Return the (x, y) coordinate for the center point of the cell that contains the specified text.  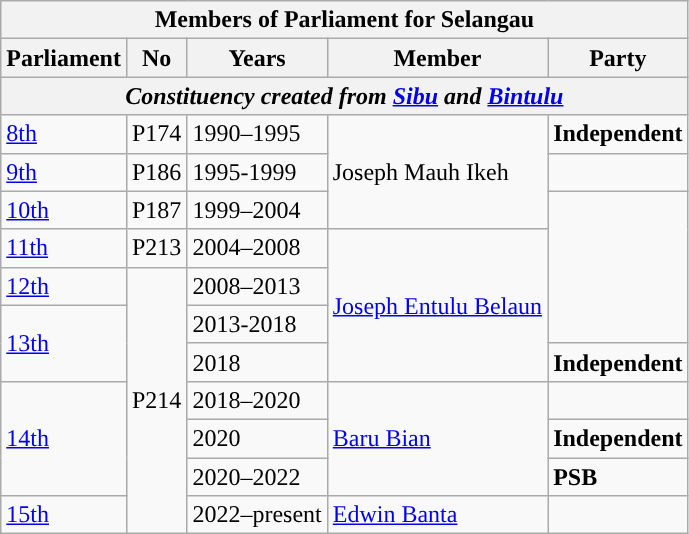
10th (64, 210)
2018–2020 (257, 400)
Edwin Banta (437, 515)
2008–2013 (257, 286)
9th (64, 172)
15th (64, 515)
Constituency created from Sibu and Bintulu (344, 96)
2020 (257, 438)
Party (618, 58)
P213 (156, 248)
14th (64, 438)
PSB (618, 477)
P214 (156, 400)
P187 (156, 210)
1990–1995 (257, 134)
Member (437, 58)
Joseph Mauh Ikeh (437, 172)
2004–2008 (257, 248)
2020–2022 (257, 477)
13th (64, 343)
Parliament (64, 58)
2018 (257, 362)
No (156, 58)
11th (64, 248)
Joseph Entulu Belaun (437, 305)
Baru Bian (437, 438)
8th (64, 134)
12th (64, 286)
2013-2018 (257, 324)
P186 (156, 172)
Members of Parliament for Selangau (344, 20)
2022–present (257, 515)
1995-1999 (257, 172)
P174 (156, 134)
1999–2004 (257, 210)
Years (257, 58)
